Detect which cell encompasses the target text, then output its [x, y] center coordinate. 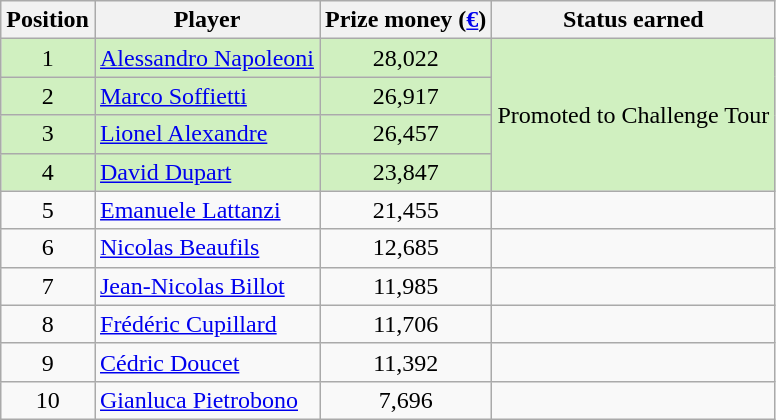
Nicolas Beaufils [206, 248]
Player [206, 20]
12,685 [406, 248]
11,985 [406, 286]
4 [48, 172]
10 [48, 400]
7 [48, 286]
Gianluca Pietrobono [206, 400]
Emanuele Lattanzi [206, 210]
Marco Soffietti [206, 96]
21,455 [406, 210]
6 [48, 248]
Position [48, 20]
28,022 [406, 58]
Alessandro Napoleoni [206, 58]
3 [48, 134]
23,847 [406, 172]
26,917 [406, 96]
26,457 [406, 134]
8 [48, 324]
1 [48, 58]
Frédéric Cupillard [206, 324]
7,696 [406, 400]
9 [48, 362]
Prize money (€) [406, 20]
Lionel Alexandre [206, 134]
5 [48, 210]
David Dupart [206, 172]
11,392 [406, 362]
2 [48, 96]
Promoted to Challenge Tour [634, 115]
Cédric Doucet [206, 362]
11,706 [406, 324]
Jean-Nicolas Billot [206, 286]
Status earned [634, 20]
